Search for the cell housing the specified text and yield its (X, Y) center coordinate. 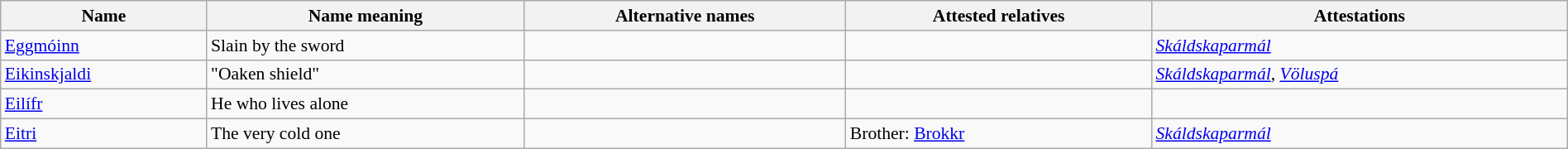
Eitri (104, 134)
Attested relatives (999, 16)
Name (104, 16)
Skáldskaparmál, Völuspá (1360, 74)
The very cold one (366, 134)
Eggmóinn (104, 46)
Slain by the sword (366, 46)
Eilífr (104, 104)
Eikinskjaldi (104, 74)
Name meaning (366, 16)
Attestations (1360, 16)
Brother: Brokkr (999, 134)
Alternative names (685, 16)
"Oaken shield" (366, 74)
He who lives alone (366, 104)
